Determine the [X, Y] coordinate at the center of the cell enclosing the given text.  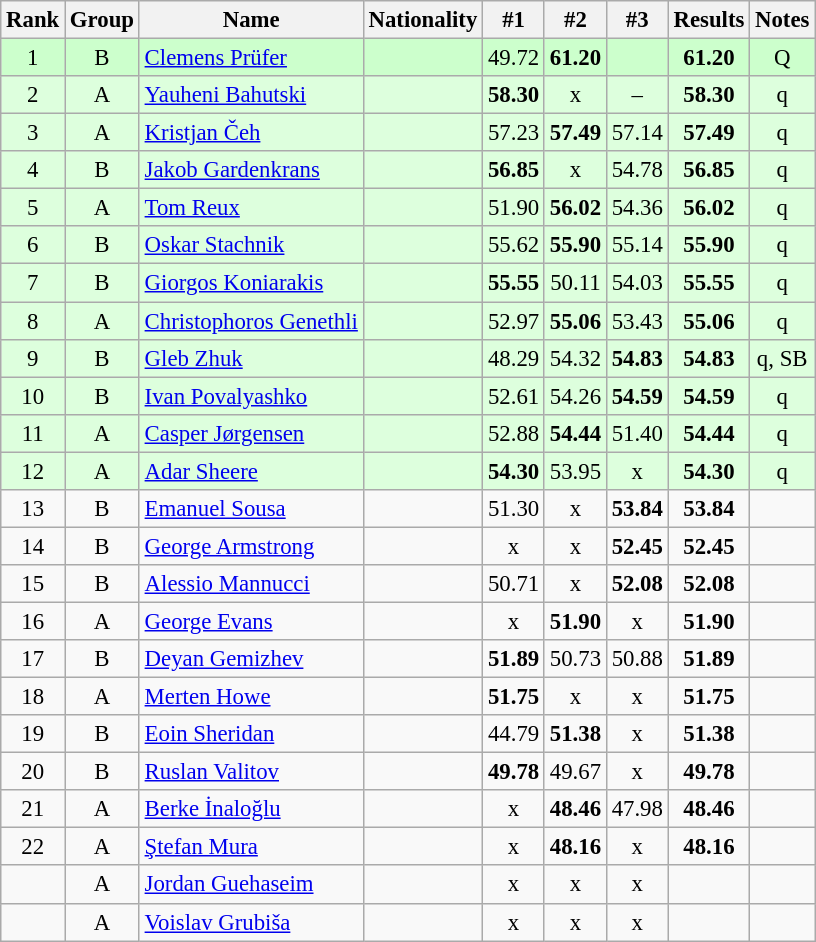
19 [33, 734]
q, SB [782, 358]
44.79 [514, 734]
55.14 [637, 245]
Clemens Prüfer [251, 58]
51.30 [514, 509]
– [637, 95]
18 [33, 697]
Results [708, 20]
Notes [782, 20]
17 [33, 659]
52.88 [514, 433]
52.61 [514, 396]
Giorgos Koniarakis [251, 283]
Oskar Stachnik [251, 245]
54.36 [637, 208]
57.23 [514, 133]
Kristjan Čeh [251, 133]
7 [33, 283]
15 [33, 584]
Gleb Zhuk [251, 358]
#1 [514, 20]
16 [33, 621]
Q [782, 58]
Ştefan Mura [251, 847]
57.14 [637, 133]
Merten Howe [251, 697]
Christophoros Genethli [251, 321]
3 [33, 133]
21 [33, 809]
50.11 [575, 283]
55.62 [514, 245]
Yauheni Bahutski [251, 95]
Group [102, 20]
Jordan Guehaseim [251, 885]
50.71 [514, 584]
53.43 [637, 321]
Eoin Sheridan [251, 734]
2 [33, 95]
12 [33, 471]
Nationality [422, 20]
14 [33, 546]
#2 [575, 20]
Rank [33, 20]
54.32 [575, 358]
53.95 [575, 471]
Berke İnaloğlu [251, 809]
54.03 [637, 283]
22 [33, 847]
Jakob Gardenkrans [251, 170]
6 [33, 245]
Casper Jørgensen [251, 433]
1 [33, 58]
13 [33, 509]
9 [33, 358]
52.97 [514, 321]
20 [33, 772]
50.73 [575, 659]
Adar Sheere [251, 471]
Ruslan Valitov [251, 772]
51.40 [637, 433]
4 [33, 170]
Deyan Gemizhev [251, 659]
8 [33, 321]
Emanuel Sousa [251, 509]
Name [251, 20]
#3 [637, 20]
5 [33, 208]
George Armstrong [251, 546]
Ivan Povalyashko [251, 396]
George Evans [251, 621]
11 [33, 433]
47.98 [637, 809]
54.26 [575, 396]
49.67 [575, 772]
10 [33, 396]
48.29 [514, 358]
Voislav Grubiša [251, 922]
54.78 [637, 170]
Tom Reux [251, 208]
50.88 [637, 659]
49.72 [514, 58]
Alessio Mannucci [251, 584]
